Search for the cell housing the specified text and yield its (x, y) center coordinate. 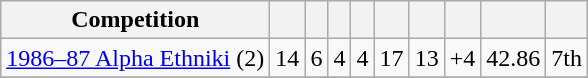
7th (567, 58)
Competition (136, 20)
6 (316, 58)
1986–87 Alpha Ethniki (2) (136, 58)
17 (392, 58)
+4 (462, 58)
42.86 (514, 58)
13 (426, 58)
14 (288, 58)
